Capture the cell that displays the provided text and extract its (X, Y) central coordinate. 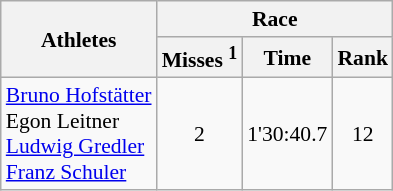
Time (287, 58)
Rank (362, 58)
12 (362, 134)
Misses 1 (200, 58)
Race (275, 19)
Bruno HofstätterEgon LeitnerLudwig GredlerFranz Schuler (79, 134)
Athletes (79, 40)
2 (200, 134)
1'30:40.7 (287, 134)
